Extract the [x, y] coordinate from the center of the cell holding the provided text.  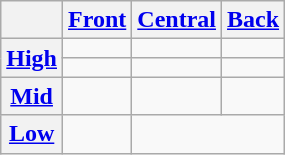
Back [254, 20]
Mid [32, 96]
High [32, 58]
Front [98, 20]
Central [177, 20]
Low [32, 134]
